Output the (X, Y) coordinate of the center of the cell containing the given text.  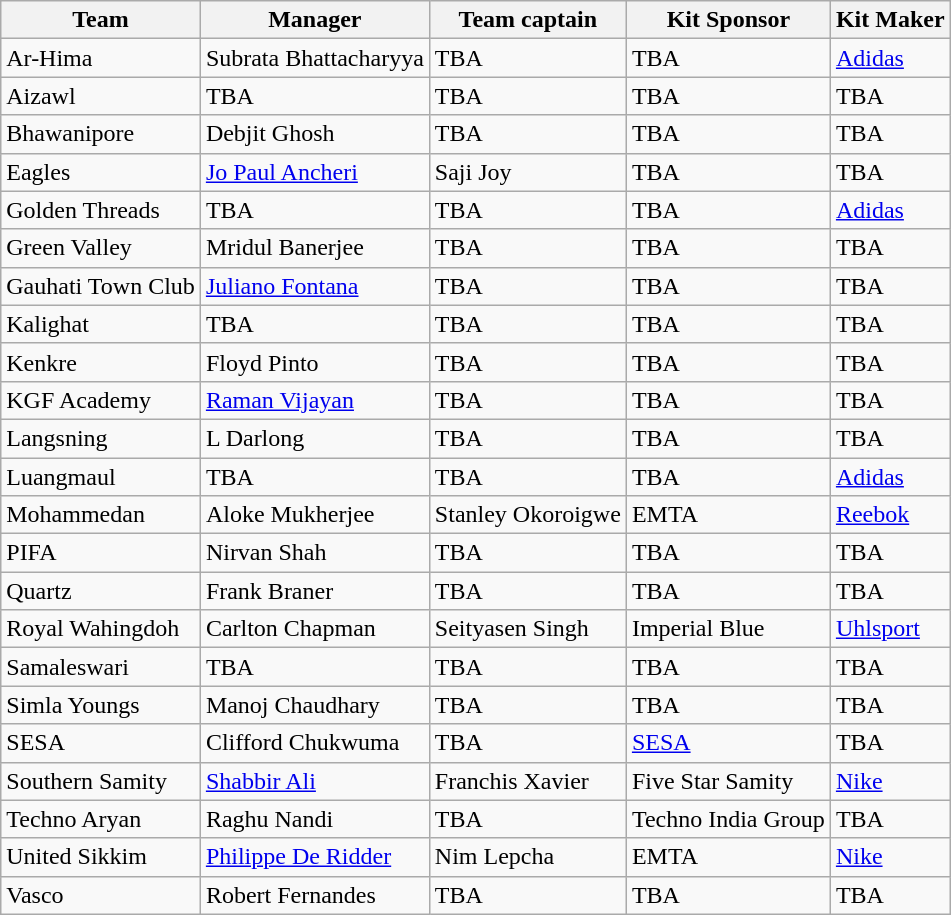
Frank Braner (314, 591)
Franchis Xavier (528, 781)
Floyd Pinto (314, 362)
Manager (314, 20)
Techno Aryan (101, 819)
Simla Youngs (101, 705)
Five Star Samity (728, 781)
Gauhati Town Club (101, 286)
Ar-Hima (101, 58)
Eagles (101, 172)
Manoj Chaudhary (314, 705)
Quartz (101, 591)
Mridul Banerjee (314, 248)
KGF Academy (101, 400)
Bhawanipore (101, 134)
Aloke Mukherjee (314, 515)
Carlton Chapman (314, 629)
Team (101, 20)
Aizawl (101, 96)
Subrata Bhattacharyya (314, 58)
Imperial Blue (728, 629)
Langsning (101, 438)
Philippe De Ridder (314, 857)
Nirvan Shah (314, 553)
Nim Lepcha (528, 857)
L Darlong (314, 438)
Techno India Group (728, 819)
Seityasen Singh (528, 629)
Team captain (528, 20)
Jo Paul Ancheri (314, 172)
Mohammedan (101, 515)
Stanley Okoroigwe (528, 515)
Clifford Chukwuma (314, 743)
Shabbir Ali (314, 781)
Raman Vijayan (314, 400)
Debjit Ghosh (314, 134)
Samaleswari (101, 667)
PIFA (101, 553)
Reebok (890, 515)
Royal Wahingdoh (101, 629)
Kalighat (101, 324)
United Sikkim (101, 857)
Vasco (101, 895)
Golden Threads (101, 210)
Kit Maker (890, 20)
Kit Sponsor (728, 20)
Juliano Fontana (314, 286)
Uhlsport (890, 629)
Robert Fernandes (314, 895)
Saji Joy (528, 172)
Southern Samity (101, 781)
Luangmaul (101, 477)
Green Valley (101, 248)
Kenkre (101, 362)
Raghu Nandi (314, 819)
